Identify which cell holds the provided text, then report its [X, Y] central coordinate. 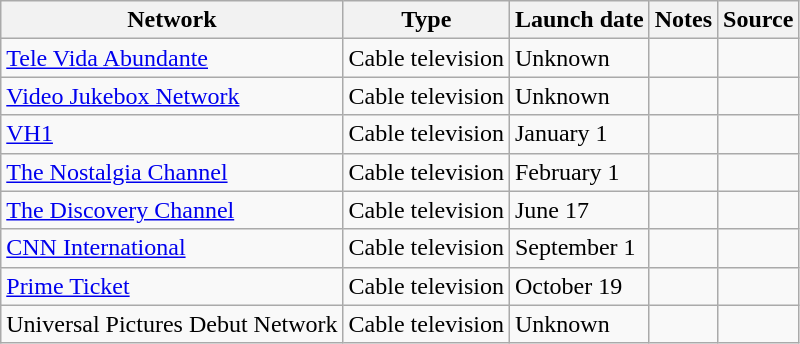
CNN International [172, 248]
Tele Vida Abundante [172, 58]
January 1 [579, 134]
February 1 [579, 172]
June 17 [579, 210]
Launch date [579, 20]
Prime Ticket [172, 286]
Type [426, 20]
Video Jukebox Network [172, 96]
Network [172, 20]
VH1 [172, 134]
Universal Pictures Debut Network [172, 324]
The Nostalgia Channel [172, 172]
Source [758, 20]
October 19 [579, 286]
The Discovery Channel [172, 210]
Notes [683, 20]
September 1 [579, 248]
